From the cell containing the given text, extract its center point as (x, y) coordinate. 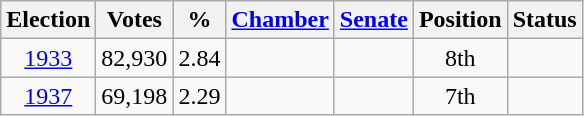
Senate (374, 20)
Status (544, 20)
Election (48, 20)
69,198 (134, 96)
2.84 (200, 58)
% (200, 20)
82,930 (134, 58)
Chamber (280, 20)
8th (460, 58)
1937 (48, 96)
Votes (134, 20)
7th (460, 96)
2.29 (200, 96)
1933 (48, 58)
Position (460, 20)
